For the text-containing cell, return its midpoint in [x, y] coordinate format. 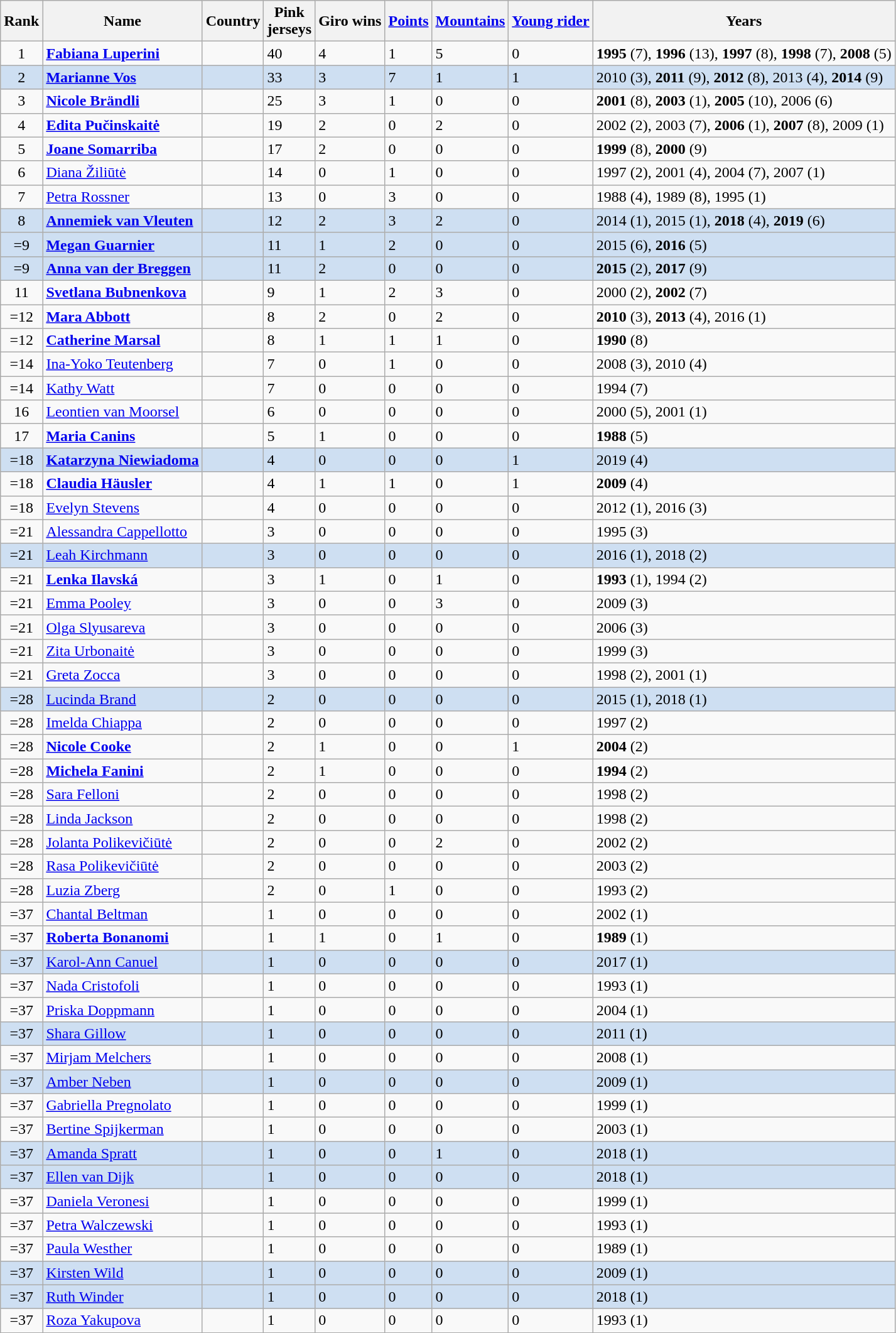
Bertine Spijkerman [122, 1129]
Alessandra Cappellotto [122, 531]
2019 (4) [743, 460]
2002 (2) [743, 842]
Years [743, 21]
33 [289, 77]
2017 (1) [743, 962]
Claudia Häusler [122, 484]
Petra Walczewski [122, 1225]
2003 (1) [743, 1129]
Rank [21, 21]
2010 (3), 2013 (4), 2016 (1) [743, 316]
2001 (8), 2003 (1), 2005 (10), 2006 (6) [743, 101]
2012 (1), 2016 (3) [743, 508]
1997 (2), 2001 (4), 2004 (7), 2007 (1) [743, 173]
Sara Felloni [122, 795]
Jolanta Polikevičiūtė [122, 842]
Points [408, 21]
Svetlana Bubnenkova [122, 292]
2002 (2), 2003 (7), 2006 (1), 2007 (8), 2009 (1) [743, 125]
Daniela Veronesi [122, 1201]
Mountains [470, 21]
Maria Canins [122, 436]
1988 (4), 1989 (8), 1995 (1) [743, 197]
2014 (1), 2015 (1), 2018 (4), 2019 (6) [743, 220]
Katarzyna Niewiadoma [122, 460]
1997 (2) [743, 723]
Chantal Beltman [122, 914]
Shara Gillow [122, 1033]
Luzia Zberg [122, 890]
2000 (5), 2001 (1) [743, 412]
Fabiana Luperini [122, 53]
2008 (3), 2010 (4) [743, 364]
2004 (2) [743, 747]
25 [289, 101]
2002 (1) [743, 914]
Anna van der Breggen [122, 268]
Lucinda Brand [122, 699]
Michela Fanini [122, 771]
Olga Slyusareva [122, 627]
Ruth Winder [122, 1297]
Catherine Marsal [122, 340]
1993 (1), 1994 (2) [743, 579]
2008 (1) [743, 1057]
Roza Yakupova [122, 1320]
Kirsten Wild [122, 1273]
16 [21, 412]
2009 (3) [743, 603]
1988 (5) [743, 436]
Nada Cristofoli [122, 986]
1999 (8), 2000 (9) [743, 149]
Zita Urbonaitė [122, 651]
Mirjam Melchers [122, 1057]
1994 (2) [743, 771]
Leah Kirchmann [122, 555]
Giro wins [350, 21]
Rasa Polikevičiūtė [122, 866]
Lenka Ilavská [122, 579]
Greta Zocca [122, 675]
Karol-Ann Canuel [122, 962]
Petra Rossner [122, 197]
Evelyn Stevens [122, 508]
Mara Abbott [122, 316]
Emma Pooley [122, 603]
Priska Doppmann [122, 1009]
2016 (1), 2018 (2) [743, 555]
1995 (7), 1996 (13), 1997 (8), 1998 (7), 2008 (5) [743, 53]
Linda Jackson [122, 819]
1990 (8) [743, 340]
1994 (7) [743, 388]
Amber Neben [122, 1081]
Amanda Spratt [122, 1153]
2009 (4) [743, 484]
2015 (2), 2017 (9) [743, 268]
Joane Somarriba [122, 149]
Gabriella Pregnolato [122, 1106]
Nicole Cooke [122, 747]
Young rider [551, 21]
Nicole Brändli [122, 101]
Marianne Vos [122, 77]
2000 (2), 2002 (7) [743, 292]
Kathy Watt [122, 388]
14 [289, 173]
Annemiek van Vleuten [122, 220]
Imelda Chiappa [122, 723]
2015 (1), 2018 (1) [743, 699]
40 [289, 53]
2011 (1) [743, 1033]
Name [122, 21]
1995 (3) [743, 531]
2010 (3), 2011 (9), 2012 (8), 2013 (4), 2014 (9) [743, 77]
1993 (2) [743, 890]
Country [233, 21]
Megan Guarnier [122, 244]
2004 (1) [743, 1009]
2003 (2) [743, 866]
1999 (3) [743, 651]
Pinkjerseys [289, 21]
Roberta Bonanomi [122, 938]
2015 (6), 2016 (5) [743, 244]
Ellen van Dijk [122, 1177]
13 [289, 197]
1998 (2), 2001 (1) [743, 675]
12 [289, 220]
2006 (3) [743, 627]
Edita Pučinskaitė [122, 125]
9 [289, 292]
Paula Westher [122, 1249]
Ina-Yoko Teutenberg [122, 364]
Diana Žiliūtė [122, 173]
19 [289, 125]
Leontien van Moorsel [122, 412]
